Pinpoint the cell where the given text exists, returning its [x, y] midpoint coordinate. 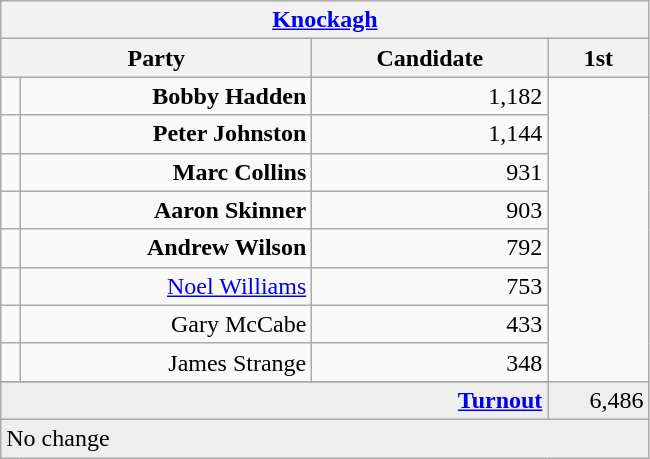
Andrew Wilson [166, 248]
Candidate [430, 58]
Peter Johnston [166, 134]
1,182 [430, 96]
Turnout [274, 400]
Aaron Skinner [166, 210]
No change [325, 438]
Marc Collins [166, 172]
433 [430, 324]
Noel Williams [166, 286]
1,144 [430, 134]
348 [430, 362]
792 [430, 248]
931 [430, 172]
1st [598, 58]
903 [430, 210]
Knockagh [325, 20]
Bobby Hadden [166, 96]
Party [156, 58]
Gary McCabe [166, 324]
James Strange [166, 362]
753 [430, 286]
6,486 [598, 400]
